Return the (X, Y) coordinate for the center point of the cell that contains the specified text.  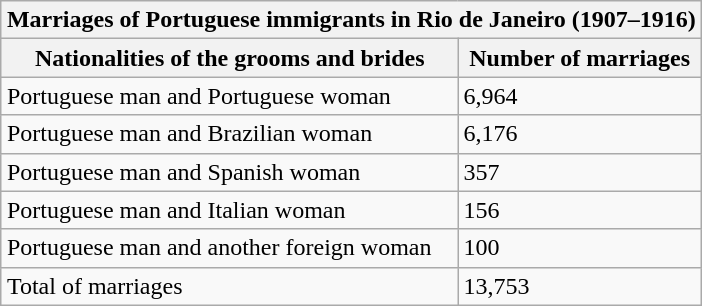
Number of marriages (580, 58)
Portuguese man and Spanish woman (230, 172)
6,176 (580, 134)
357 (580, 172)
Portuguese man and Italian woman (230, 210)
6,964 (580, 96)
Portuguese man and Portuguese woman (230, 96)
Portuguese man and another foreign woman (230, 248)
Total of marriages (230, 286)
Marriages of Portuguese immigrants in Rio de Janeiro (1907–1916) (351, 20)
13,753 (580, 286)
Portuguese man and Brazilian woman (230, 134)
100 (580, 248)
Nationalities of the grooms and brides (230, 58)
156 (580, 210)
